Extract the [x, y] coordinate from the center of the cell holding the provided text.  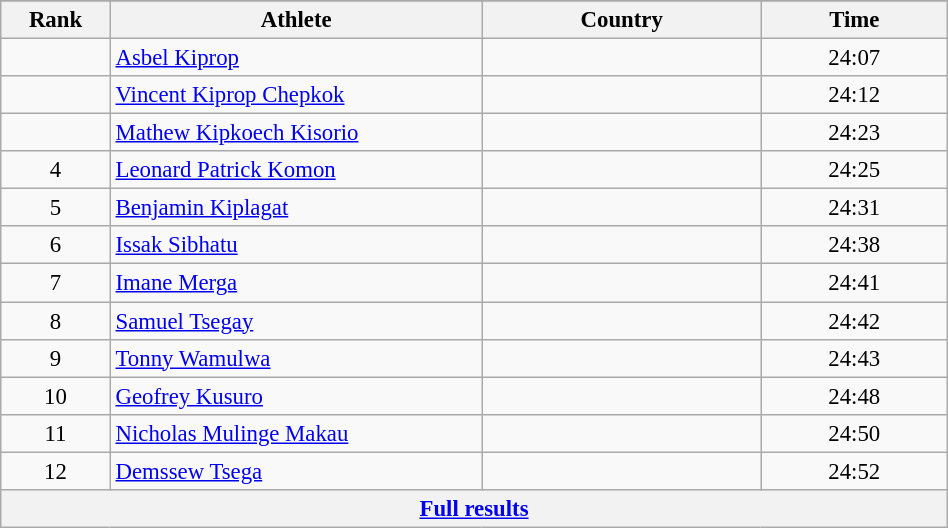
Country [622, 20]
24:12 [854, 95]
24:25 [854, 170]
11 [56, 433]
Imane Merga [296, 283]
10 [56, 396]
24:41 [854, 283]
24:52 [854, 471]
Geofrey Kusuro [296, 396]
Vincent Kiprop Chepkok [296, 95]
Issak Sibhatu [296, 245]
Demssew Tsega [296, 471]
9 [56, 358]
Samuel Tsegay [296, 321]
Asbel Kiprop [296, 58]
Benjamin Kiplagat [296, 208]
24:50 [854, 433]
24:43 [854, 358]
24:48 [854, 396]
Full results [474, 509]
Athlete [296, 20]
24:38 [854, 245]
8 [56, 321]
Mathew Kipkoech Kisorio [296, 133]
24:42 [854, 321]
24:07 [854, 58]
Time [854, 20]
12 [56, 471]
24:31 [854, 208]
5 [56, 208]
4 [56, 170]
Rank [56, 20]
6 [56, 245]
Leonard Patrick Komon [296, 170]
7 [56, 283]
Nicholas Mulinge Makau [296, 433]
24:23 [854, 133]
Tonny Wamulwa [296, 358]
